Identify which cell holds the provided text, then report its (X, Y) central coordinate. 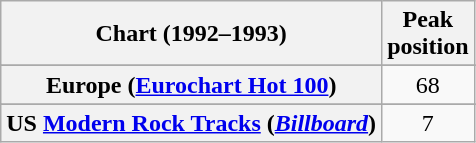
Chart (1992–1993) (192, 34)
US Modern Rock Tracks (Billboard) (192, 123)
68 (428, 85)
Europe (Eurochart Hot 100) (192, 85)
7 (428, 123)
Peakposition (428, 34)
